Return the [x, y] coordinate for the center point of the cell that contains the specified text.  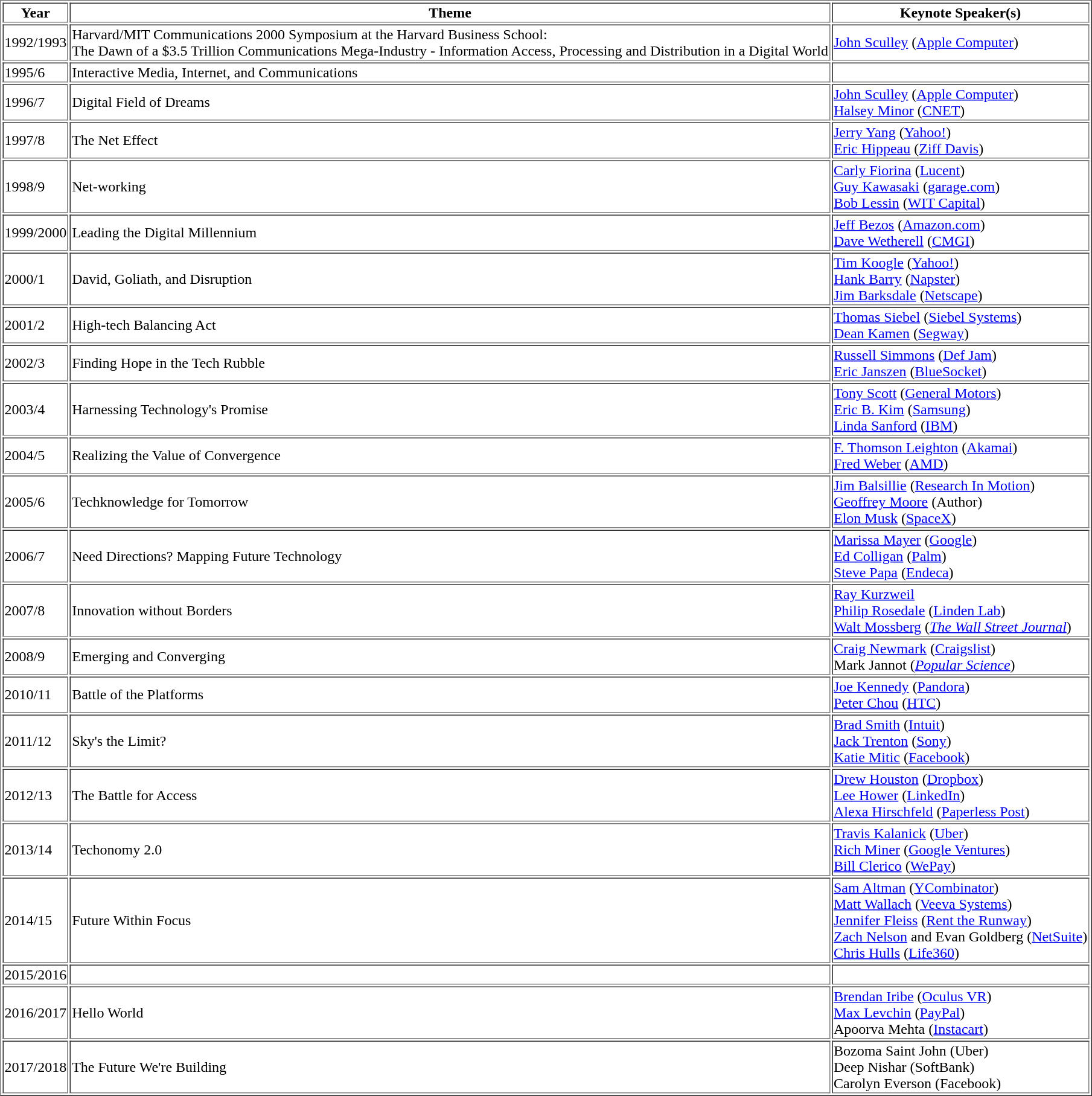
Year [35, 12]
Brendan Iribe (Oculus VR)Max Levchin (PayPal)Apoorva Mehta (Instacart) [960, 1013]
Digital Field of Dreams [450, 103]
2015/2016 [35, 975]
2013/14 [35, 850]
Marissa Mayer (Google)Ed Colligan (Palm)Steve Papa (Endeca) [960, 557]
Techonomy 2.0 [450, 850]
Future Within Focus [450, 920]
Tony Scott (General Motors)Eric B. Kim (Samsung)Linda Sanford (IBM) [960, 409]
Ray KurzweilPhilip Rosedale (Linden Lab)Walt Mossberg (The Wall Street Journal) [960, 611]
1995/6 [35, 72]
Russell Simmons (Def Jam)Eric Janszen (BlueSocket) [960, 364]
2011/12 [35, 742]
Innovation without Borders [450, 611]
2000/1 [35, 279]
Carly Fiorina (Lucent)Guy Kawasaki (garage.com)Bob Lessin (WIT Capital) [960, 187]
Theme [450, 12]
Interactive Media, Internet, and Communications [450, 72]
2005/6 [35, 502]
1997/8 [35, 140]
Tim Koogle (Yahoo!)Hank Barry (Napster)Jim Barksdale (Netscape) [960, 279]
1996/7 [35, 103]
1992/1993 [35, 42]
2017/2018 [35, 1068]
2016/2017 [35, 1013]
Realizing the Value of Convergence [450, 455]
Emerging and Converging [450, 657]
2007/8 [35, 611]
F. Thomson Leighton (Akamai)Fred Weber (AMD) [960, 455]
Leading the Digital Millennium [450, 233]
Joe Kennedy (Pandora)Peter Chou (HTC) [960, 694]
Sam Altman (YCombinator)Matt Wallach (Veeva Systems)Jennifer Fleiss (Rent the Runway)Zach Nelson and Evan Goldberg (NetSuite)Chris Hulls (Life360) [960, 920]
Bozoma Saint John (Uber)Deep Nishar (SoftBank)Carolyn Everson (Facebook) [960, 1068]
Jeff Bezos (Amazon.com)Dave Wetherell (CMGI) [960, 233]
2002/3 [35, 364]
1999/2000 [35, 233]
John Sculley (Apple Computer)Halsey Minor (CNET) [960, 103]
Keynote Speaker(s) [960, 12]
2006/7 [35, 557]
Thomas Siebel (Siebel Systems)Dean Kamen (Segway) [960, 325]
High-tech Balancing Act [450, 325]
David, Goliath, and Disruption [450, 279]
2004/5 [35, 455]
Brad Smith (Intuit)Jack Trenton (Sony)Katie Mitic (Facebook) [960, 742]
Need Directions? Mapping Future Technology [450, 557]
The Battle for Access [450, 796]
Finding Hope in the Tech Rubble [450, 364]
1998/9 [35, 187]
Jim Balsillie (Research In Motion)Geoffrey Moore (Author)Elon Musk (SpaceX) [960, 502]
2012/13 [35, 796]
John Sculley (Apple Computer) [960, 42]
Drew Houston (Dropbox)Lee Hower (LinkedIn)Alexa Hirschfeld (Paperless Post) [960, 796]
Net-working [450, 187]
2001/2 [35, 325]
The Net Effect [450, 140]
Jerry Yang (Yahoo!)Eric Hippeau (Ziff Davis) [960, 140]
The Future We're Building [450, 1068]
2008/9 [35, 657]
Travis Kalanick (Uber)Rich Miner (Google Ventures)Bill Clerico (WePay) [960, 850]
2010/11 [35, 694]
Battle of the Platforms [450, 694]
Craig Newmark (Craigslist)Mark Jannot (Popular Science) [960, 657]
Sky's the Limit? [450, 742]
2003/4 [35, 409]
Harnessing Technology's Promise [450, 409]
Techknowledge for Tomorrow [450, 502]
Hello World [450, 1013]
2014/15 [35, 920]
